Find where the given text appears and provide that cell's center as (X, Y) coordinate. 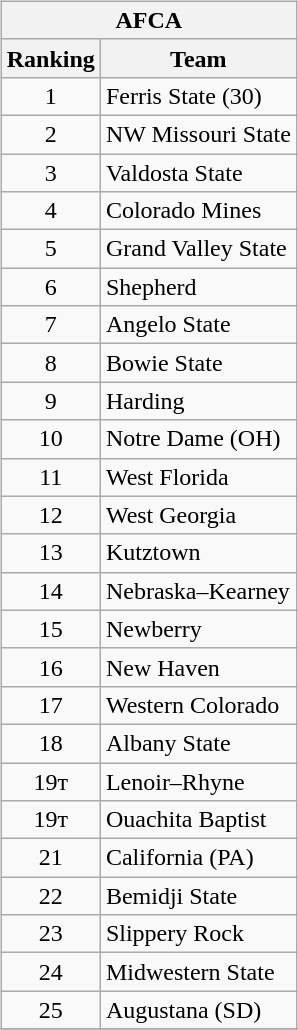
3 (50, 173)
Midwestern State (198, 972)
California (PA) (198, 858)
Bowie State (198, 363)
NW Missouri State (198, 134)
West Florida (198, 477)
Harding (198, 401)
Lenoir–Rhyne (198, 781)
Slippery Rock (198, 934)
12 (50, 515)
22 (50, 896)
17 (50, 705)
New Haven (198, 667)
4 (50, 211)
1 (50, 96)
Grand Valley State (198, 249)
Kutztown (198, 553)
Notre Dame (OH) (198, 439)
Team (198, 58)
Valdosta State (198, 173)
13 (50, 553)
Western Colorado (198, 705)
24 (50, 972)
11 (50, 477)
Colorado Mines (198, 211)
Ranking (50, 58)
23 (50, 934)
10 (50, 439)
8 (50, 363)
2 (50, 134)
14 (50, 591)
6 (50, 287)
Albany State (198, 743)
Bemidji State (198, 896)
7 (50, 325)
Angelo State (198, 325)
Augustana (SD) (198, 1010)
Shepherd (198, 287)
West Georgia (198, 515)
16 (50, 667)
Ferris State (30) (198, 96)
Newberry (198, 629)
5 (50, 249)
Ouachita Baptist (198, 820)
18 (50, 743)
21 (50, 858)
AFCA (148, 20)
Nebraska–Kearney (198, 591)
15 (50, 629)
9 (50, 401)
25 (50, 1010)
